Return (X, Y) of the center of cell containing provided text 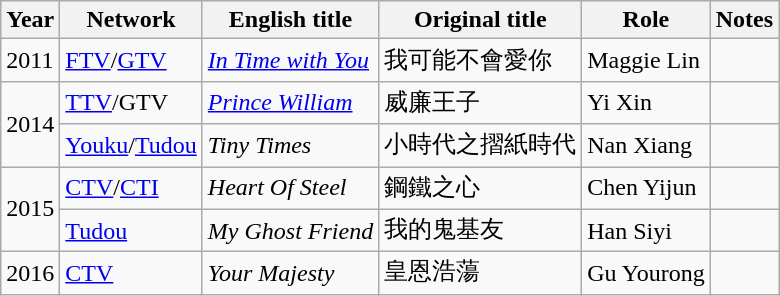
Network (131, 20)
Year (30, 20)
CTV (131, 274)
威廉王子 (480, 102)
Maggie Lin (646, 60)
2016 (30, 274)
FTV/GTV (131, 60)
In Time with You (290, 60)
Role (646, 20)
Tudou (131, 230)
Chen Yijun (646, 188)
Tiny Times (290, 146)
Notes (744, 20)
Han Siyi (646, 230)
TTV/GTV (131, 102)
Original title (480, 20)
2014 (30, 124)
Prince William (290, 102)
小時代之摺紙時代 (480, 146)
鋼鐵之心 (480, 188)
My Ghost Friend (290, 230)
2011 (30, 60)
Nan Xiang (646, 146)
皇恩浩蕩 (480, 274)
Heart Of Steel (290, 188)
我可能不會愛你 (480, 60)
Your Majesty (290, 274)
Yi Xin (646, 102)
Youku/Tudou (131, 146)
2015 (30, 208)
CTV/CTI (131, 188)
Gu Yourong (646, 274)
English title (290, 20)
我的鬼基友 (480, 230)
